Search for the cell housing the specified text and yield its (X, Y) center coordinate. 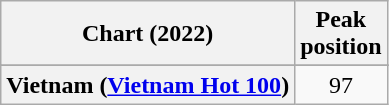
Chart (2022) (148, 34)
Vietnam (Vietnam Hot 100) (148, 85)
Peakposition (341, 34)
97 (341, 85)
